Find where the given text appears and provide that cell's center as [x, y] coordinate. 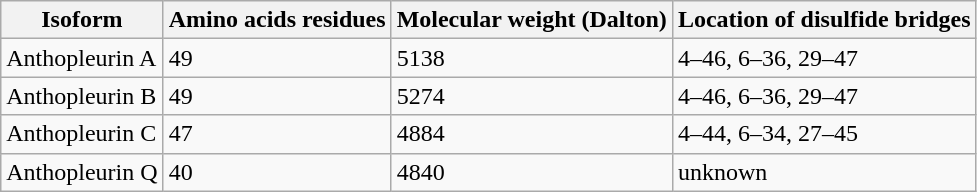
Anthopleurin A [82, 58]
4884 [532, 134]
Anthopleurin C [82, 134]
5138 [532, 58]
Location of disulfide bridges [824, 20]
unknown [824, 172]
Molecular weight (Dalton) [532, 20]
4–44, 6–34, 27–45 [824, 134]
Amino acids residues [277, 20]
Anthopleurin Q [82, 172]
5274 [532, 96]
47 [277, 134]
Isoform [82, 20]
40 [277, 172]
4840 [532, 172]
Anthopleurin B [82, 96]
